Capture the cell that displays the provided text and extract its (x, y) central coordinate. 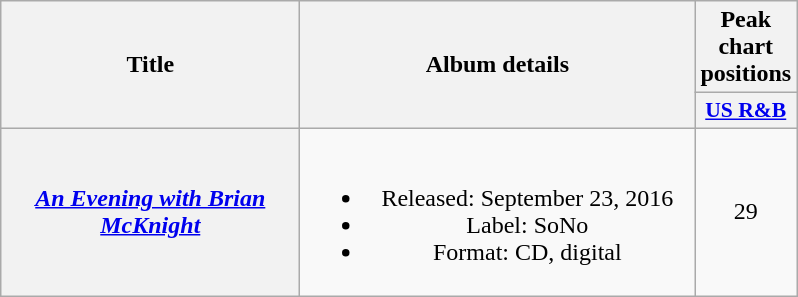
29 (746, 212)
Released: September 23, 2016Label: SoNoFormat: CD, digital (498, 212)
An Evening with Brian McKnight (150, 212)
Title (150, 65)
Peak chart positions (746, 47)
US R&B (746, 111)
Album details (498, 65)
